From the cell containing the given text, extract its center point as (x, y) coordinate. 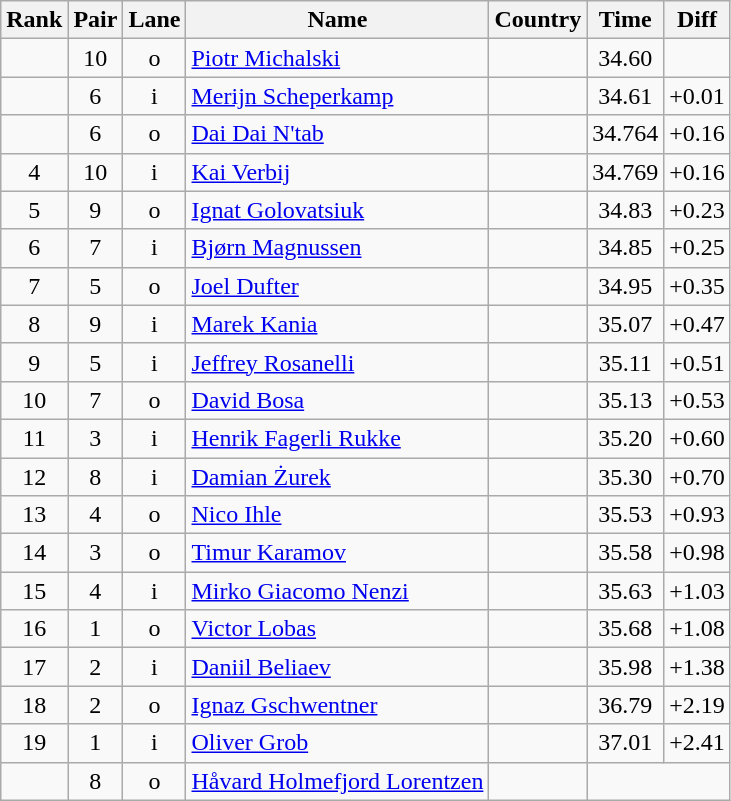
+2.19 (698, 705)
35.58 (626, 553)
34.95 (626, 286)
36.79 (626, 705)
Victor Lobas (338, 629)
Nico Ihle (338, 515)
18 (34, 705)
Pair (96, 20)
+1.03 (698, 591)
+0.47 (698, 324)
Lane (154, 20)
34.83 (626, 210)
17 (34, 667)
Jeffrey Rosanelli (338, 362)
34.85 (626, 248)
+0.01 (698, 96)
35.63 (626, 591)
Diff (698, 20)
35.53 (626, 515)
13 (34, 515)
35.11 (626, 362)
35.68 (626, 629)
35.98 (626, 667)
35.13 (626, 400)
+1.38 (698, 667)
Piotr Michalski (338, 58)
Damian Żurek (338, 477)
+0.93 (698, 515)
Dai Dai N'tab (338, 134)
Ignat Golovatsiuk (338, 210)
Joel Dufter (338, 286)
+0.25 (698, 248)
35.30 (626, 477)
+0.98 (698, 553)
35.07 (626, 324)
19 (34, 743)
11 (34, 438)
Timur Karamov (338, 553)
+0.60 (698, 438)
12 (34, 477)
Marek Kania (338, 324)
34.769 (626, 172)
Rank (34, 20)
+0.70 (698, 477)
15 (34, 591)
34.61 (626, 96)
+0.35 (698, 286)
Time (626, 20)
David Bosa (338, 400)
Name (338, 20)
+0.53 (698, 400)
Henrik Fagerli Rukke (338, 438)
34.764 (626, 134)
Mirko Giacomo Nenzi (338, 591)
35.20 (626, 438)
37.01 (626, 743)
+2.41 (698, 743)
Daniil Beliaev (338, 667)
14 (34, 553)
Håvard Holmefjord Lorentzen (338, 781)
Country (538, 20)
Kai Verbij (338, 172)
Oliver Grob (338, 743)
16 (34, 629)
Merijn Scheperkamp (338, 96)
+0.51 (698, 362)
Ignaz Gschwentner (338, 705)
Bjørn Magnussen (338, 248)
+0.23 (698, 210)
+1.08 (698, 629)
34.60 (626, 58)
